Detect which cell encompasses the target text, then output its [x, y] center coordinate. 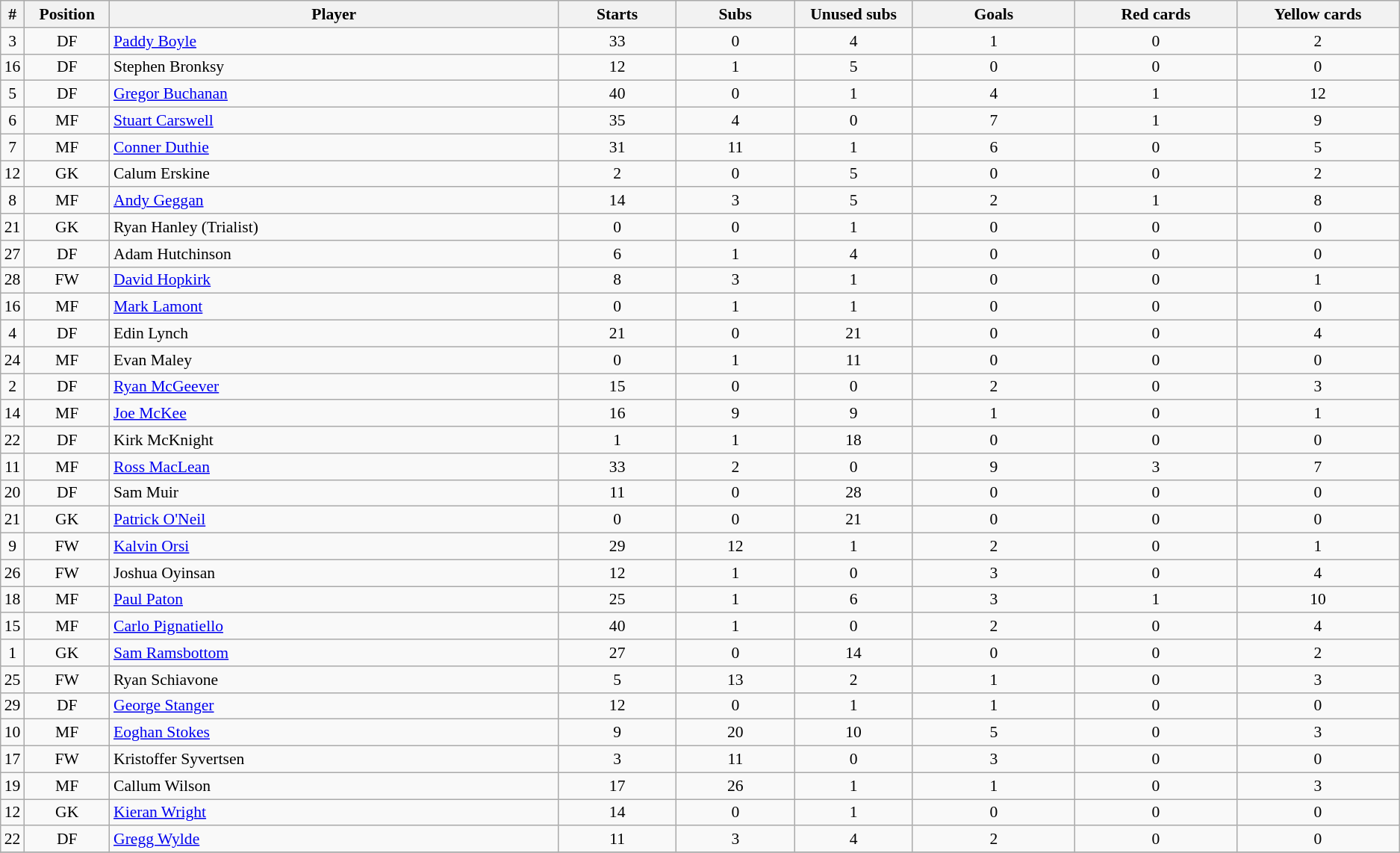
Sam Muir [335, 493]
Goals [993, 14]
Gregg Wylde [335, 840]
19 [13, 786]
Eoghan Stokes [335, 733]
Kristoffer Syvertsen [335, 760]
24 [13, 360]
Edin Lynch [335, 334]
Kalvin Orsi [335, 547]
Kirk McKnight [335, 440]
Stuart Carswell [335, 121]
Adam Hutchinson [335, 254]
Subs [735, 14]
Yellow cards [1317, 14]
Joe McKee [335, 414]
Andy Geggan [335, 201]
Paul Paton [335, 600]
Patrick O'Neil [335, 520]
Starts [617, 14]
Sam Ramsbottom [335, 653]
David Hopkirk [335, 280]
Evan Maley [335, 360]
George Stanger [335, 706]
Joshua Oyinsan [335, 573]
Carlo Pignatiello [335, 627]
# [13, 14]
Red cards [1156, 14]
Position [67, 14]
Kieran Wright [335, 813]
Callum Wilson [335, 786]
Calum Erskine [335, 174]
Paddy Boyle [335, 41]
31 [617, 147]
Ryan Schiavone [335, 680]
Ryan Hanley (Trialist) [335, 227]
Gregor Buchanan [335, 94]
Mark Lamont [335, 307]
Player [335, 14]
35 [617, 121]
Conner Duthie [335, 147]
Ross MacLean [335, 467]
Unused subs [854, 14]
Ryan McGeever [335, 387]
Stephen Bronksy [335, 67]
13 [735, 680]
